Pinpoint the cell where the given text exists, returning its (x, y) midpoint coordinate. 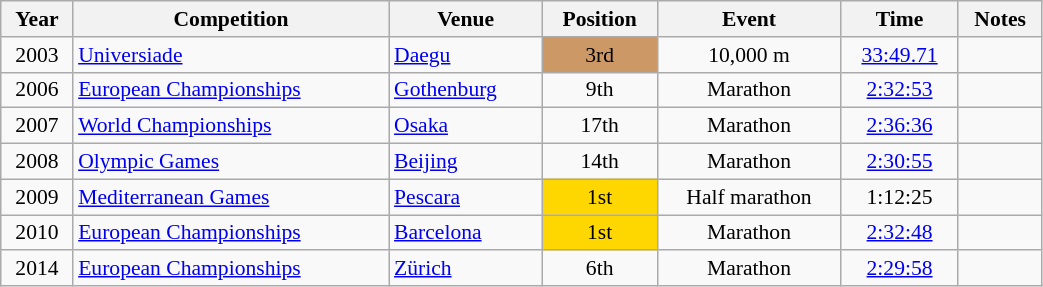
10,000 m (749, 55)
17th (600, 126)
1:12:25 (900, 197)
2008 (37, 162)
2003 (37, 55)
Notes (1000, 19)
Barcelona (466, 233)
Daegu (466, 55)
Gothenburg (466, 90)
Year (37, 19)
Zürich (466, 269)
2:36:36 (900, 126)
33:49.71 (900, 55)
Venue (466, 19)
Time (900, 19)
Universiade (231, 55)
9th (600, 90)
2:32:53 (900, 90)
2007 (37, 126)
Event (749, 19)
Osaka (466, 126)
3rd (600, 55)
2:30:55 (900, 162)
Position (600, 19)
Competition (231, 19)
Pescara (466, 197)
2:32:48 (900, 233)
14th (600, 162)
2:29:58 (900, 269)
Half marathon (749, 197)
Mediterranean Games (231, 197)
2014 (37, 269)
2010 (37, 233)
2006 (37, 90)
Beijing (466, 162)
Olympic Games (231, 162)
2009 (37, 197)
6th (600, 269)
World Championships (231, 126)
